From the cell containing the given text, extract its center point as (X, Y) coordinate. 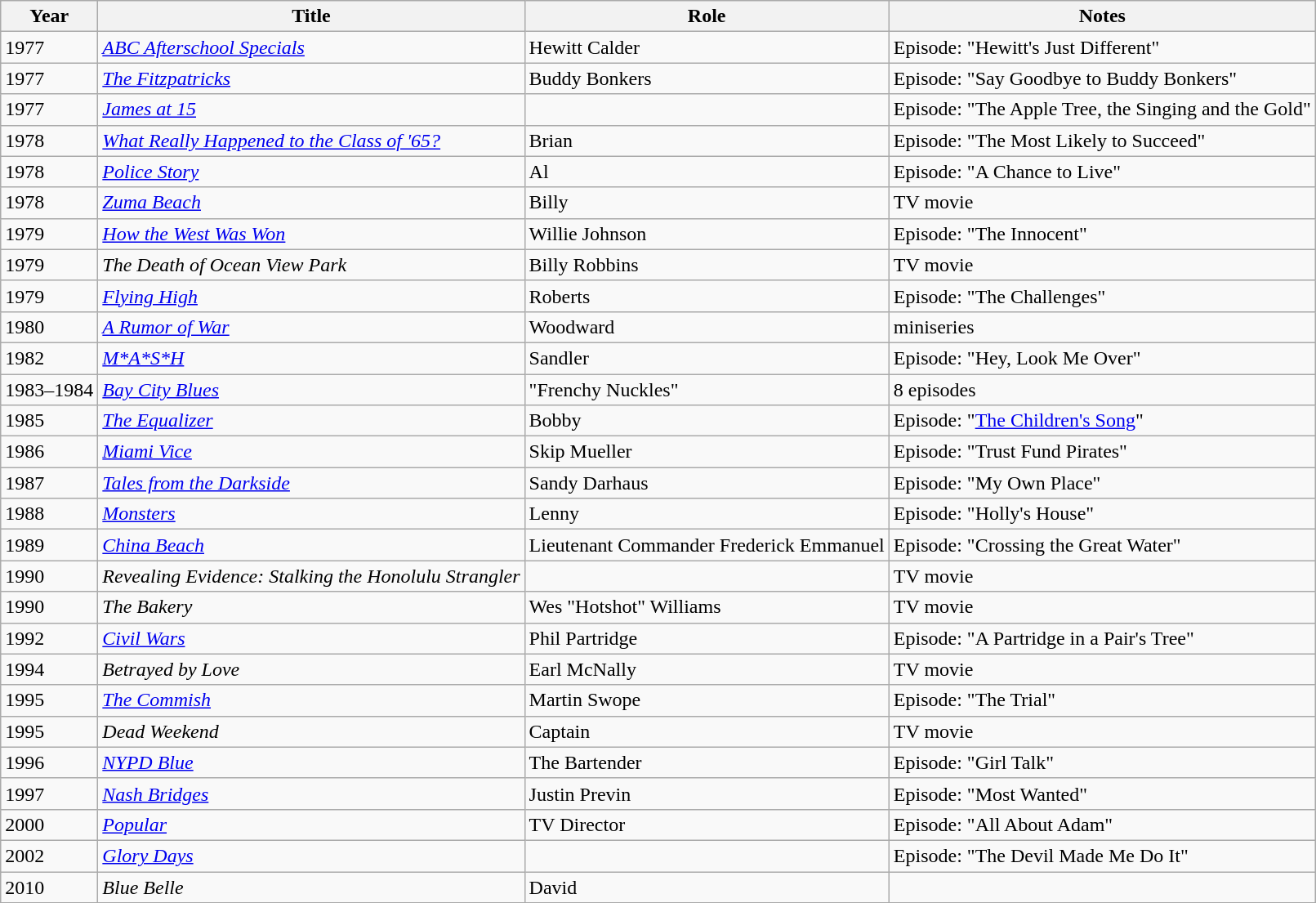
Roberts (707, 296)
1982 (49, 358)
Billy Robbins (707, 265)
Lieutenant Commander Frederick Emmanuel (707, 545)
Skip Mueller (707, 452)
Title (311, 16)
Tales from the Darkside (311, 483)
Popular (311, 825)
Episode: "The Apple Tree, the Singing and the Gold" (1102, 110)
Miami Vice (311, 452)
The Bartender (707, 762)
Episode: "A Partridge in a Pair's Tree" (1102, 638)
ABC Afterschool Specials (311, 47)
1997 (49, 793)
Justin Previn (707, 793)
China Beach (311, 545)
Civil Wars (311, 638)
Blue Belle (311, 887)
Police Story (311, 172)
Zuma Beach (311, 203)
1980 (49, 327)
The Death of Ocean View Park (311, 265)
1992 (49, 638)
miniseries (1102, 327)
The Commish (311, 700)
Willie Johnson (707, 234)
Episode: "Hey, Look Me Over" (1102, 358)
Revealing Evidence: Stalking the Honolulu Strangler (311, 576)
Captain (707, 731)
Bobby (707, 421)
The Bakery (311, 607)
Glory Days (311, 856)
8 episodes (1102, 390)
Nash Bridges (311, 793)
1985 (49, 421)
1987 (49, 483)
2000 (49, 825)
NYPD Blue (311, 762)
Notes (1102, 16)
1983–1984 (49, 390)
2002 (49, 856)
"Frenchy Nuckles" (707, 390)
Episode: "The Trial" (1102, 700)
Earl McNally (707, 669)
Episode: "Most Wanted" (1102, 793)
Episode: "The Most Likely to Succeed" (1102, 141)
Episode: "Crossing the Great Water" (1102, 545)
2010 (49, 887)
1994 (49, 669)
Episode: "The Innocent" (1102, 234)
David (707, 887)
Betrayed by Love (311, 669)
Episode: "The Challenges" (1102, 296)
1986 (49, 452)
James at 15 (311, 110)
Episode: "All About Adam" (1102, 825)
Episode: "Say Goodbye to Buddy Bonkers" (1102, 78)
Episode: "A Chance to Live" (1102, 172)
Episode: "Hewitt's Just Different" (1102, 47)
Martin Swope (707, 700)
Episode: "The Devil Made Me Do It" (1102, 856)
Episode: "The Children's Song" (1102, 421)
1989 (49, 545)
Hewitt Calder (707, 47)
Wes "Hotshot" Williams (707, 607)
Phil Partridge (707, 638)
1996 (49, 762)
The Equalizer (311, 421)
Monsters (311, 514)
The Fitzpatricks (311, 78)
Episode: "Holly's House" (1102, 514)
What Really Happened to the Class of '65? (311, 141)
Woodward (707, 327)
Flying High (311, 296)
Billy (707, 203)
Dead Weekend (311, 731)
A Rumor of War (311, 327)
Episode: "Trust Fund Pirates" (1102, 452)
Brian (707, 141)
Episode: "My Own Place" (1102, 483)
Al (707, 172)
Bay City Blues (311, 390)
Role (707, 16)
1988 (49, 514)
Sandy Darhaus (707, 483)
Year (49, 16)
Episode: "Girl Talk" (1102, 762)
TV Director (707, 825)
Sandler (707, 358)
How the West Was Won (311, 234)
Lenny (707, 514)
Buddy Bonkers (707, 78)
M*A*S*H (311, 358)
